Extract the (x, y) coordinate from the center of the cell holding the provided text.  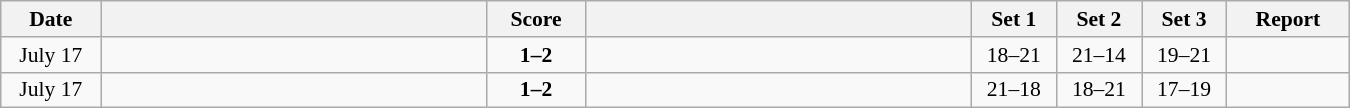
Set 3 (1184, 19)
Report (1288, 19)
Set 1 (1014, 19)
Date (51, 19)
21–18 (1014, 90)
17–19 (1184, 90)
19–21 (1184, 55)
Set 2 (1098, 19)
21–14 (1098, 55)
Score (536, 19)
